Extract the [x, y] coordinate from the center of the cell holding the provided text.  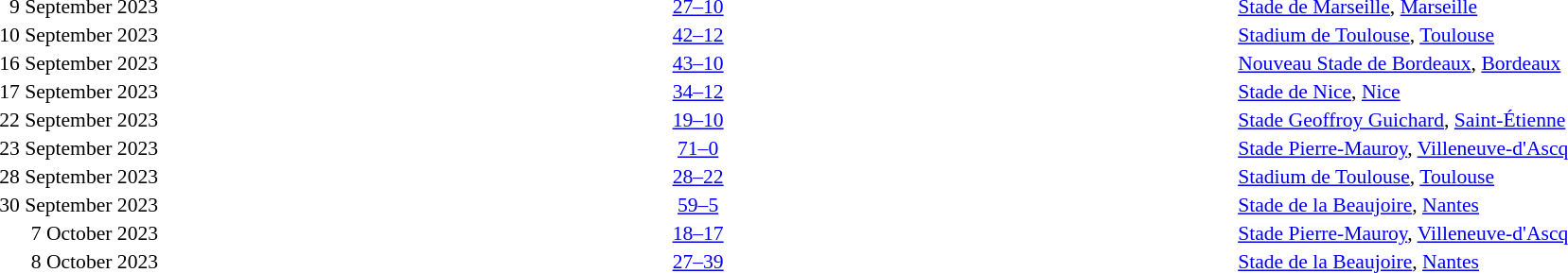
71–0 [698, 148]
42–12 [698, 35]
19–10 [698, 120]
18–17 [698, 233]
43–10 [698, 63]
59–5 [698, 205]
28–22 [698, 177]
34–12 [698, 92]
